Identify which cell holds the provided text, then report its (X, Y) central coordinate. 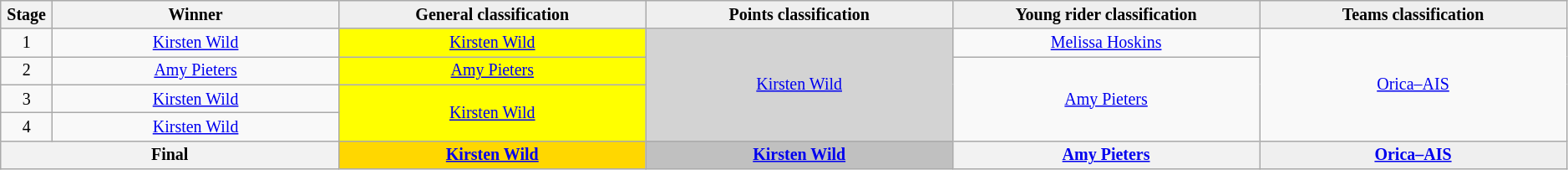
Teams classification (1413, 15)
Stage (27, 15)
1 (27, 44)
Final (170, 154)
Young rider classification (1106, 15)
Winner (195, 15)
3 (27, 99)
Melissa Hoskins (1106, 44)
General classification (493, 15)
2 (27, 70)
4 (27, 127)
Points classification (799, 15)
